Locate the cell with the specified text and output its (X, Y) center coordinate. 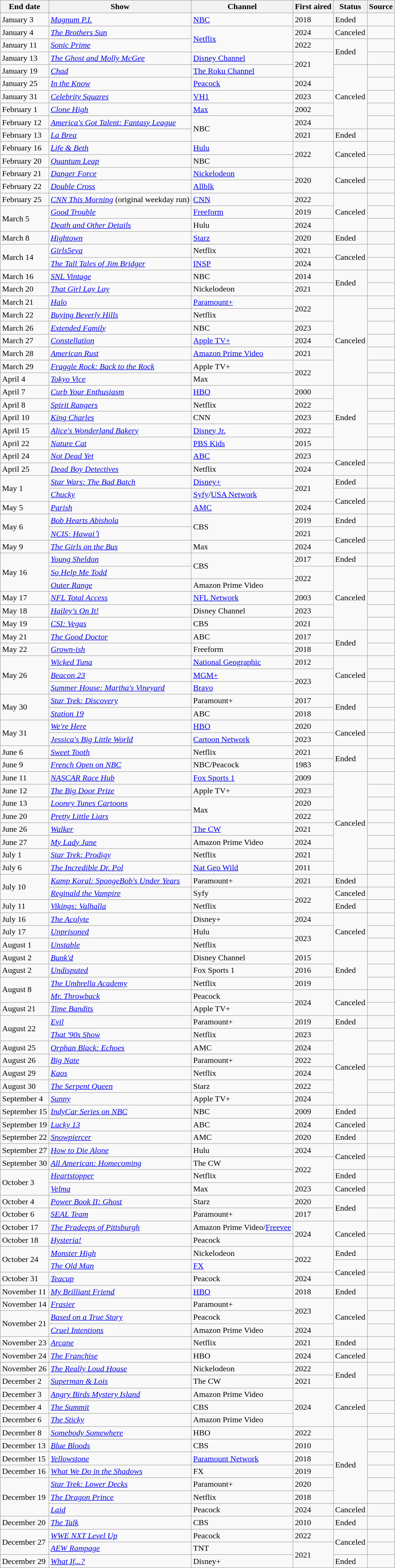
First aired (313, 7)
May 21 (25, 636)
July 1 (25, 855)
The Girls on the Bus (120, 547)
December 20 (25, 1523)
December 19 (25, 1497)
Kamp Koral: SpongeBob's Under Years (120, 880)
The Big Door Prize (120, 791)
Channel (242, 7)
National Geographic (242, 662)
December 29 (25, 1561)
Reginald the Vampire (120, 893)
Extended Family (120, 328)
July 10 (25, 887)
May 9 (25, 547)
Orphan Black: Echoes (120, 1047)
August 8 (25, 990)
INSP (242, 264)
CSI: Vegas (120, 624)
Walker (120, 829)
VH1 (242, 97)
Arcane (120, 1343)
April 10 (25, 418)
March 27 (25, 340)
The Good Doctor (120, 636)
The Sticky (120, 1420)
Nature Cat (120, 443)
Syfy/USA Network (242, 495)
All American: Homecoming (120, 1163)
Vikings: Valhalla (120, 906)
August 21 (25, 1009)
August 29 (25, 1073)
January 31 (25, 97)
Hysteria! (120, 1240)
My Brilliant Friend (120, 1291)
January 3 (25, 20)
2016 (313, 970)
The Old Man (120, 1266)
2014 (313, 276)
Power Book II: Ghost (120, 1202)
November 23 (25, 1343)
June 11 (25, 778)
October 31 (25, 1278)
February 21 (25, 174)
Chucky (120, 495)
Clone High (120, 109)
Beacon 23 (120, 675)
Tokyo Vice (120, 379)
March 5 (25, 219)
Hightown (120, 238)
April 7 (25, 392)
The Dragon Prince (120, 1497)
The Ghost and Molly McGee (120, 58)
June 27 (25, 842)
May 18 (25, 611)
July 11 (25, 906)
Star Trek: Prodigy (120, 855)
Evil (120, 1022)
Outer Range (120, 585)
The Brothers Sun (120, 32)
April 24 (25, 456)
The Tall Tales of Jim Bridger (120, 264)
Star Trek: Lower Decks (120, 1484)
La Brea (120, 135)
Heartstopper (120, 1176)
Buying Beverly Hills (120, 315)
February 13 (25, 135)
November 14 (25, 1304)
April 25 (25, 469)
NCIS: Hawaiʻi (120, 533)
June 13 (25, 803)
July 6 (25, 868)
Mr. Throwback (120, 996)
September 22 (25, 1137)
Jessica's Big Little World (120, 739)
The Really Loud House (120, 1369)
Allblk (242, 187)
Curb Your Enthusiasm (120, 392)
September 4 (25, 1099)
The Incredible Dr. Pol (120, 868)
May 5 (25, 507)
SEAL Team (120, 1214)
October 4 (25, 1202)
Based on a True Story (120, 1317)
May 16 (25, 572)
Nat Geo Wild (242, 868)
January 11 (25, 45)
Chad (120, 71)
March 14 (25, 257)
Snowpiercer (120, 1137)
Yellowstone (120, 1458)
What We Do in the Shadows (120, 1471)
Celebrity Squares (120, 97)
June 26 (25, 829)
IndyCar Series on NBC (120, 1112)
July 16 (25, 919)
Teacup (120, 1278)
The Franchise (120, 1356)
Dead Boy Detectives (120, 469)
Cartoon Network (242, 739)
My Lady Jane (120, 842)
NFL Network (242, 598)
August 25 (25, 1047)
December 15 (25, 1458)
February 25 (25, 199)
March 22 (25, 315)
Big Nate (120, 1060)
August 1 (25, 945)
May 6 (25, 527)
Double Cross (120, 187)
That '90s Show (120, 1035)
NFL Total Access (120, 598)
March 29 (25, 366)
February 20 (25, 161)
December 27 (25, 1542)
Sonic Prime (120, 45)
Grown-ish (120, 649)
June 20 (25, 816)
Somebody Somewhere (120, 1433)
2002 (313, 109)
Station 19 (120, 714)
Velma (120, 1189)
Constellation (120, 340)
PBS Kids (242, 443)
What If...? (120, 1561)
May 19 (25, 624)
September 19 (25, 1125)
January 13 (25, 58)
February 16 (25, 148)
Sweet Tooth (120, 752)
Death and Other Details (120, 225)
2011 (313, 868)
Amazon Prime Video/Freevee (242, 1227)
Parish (120, 507)
The Acolyte (120, 919)
American Rust (120, 353)
Undisputed (120, 970)
August 30 (25, 1086)
May 22 (25, 649)
December 2 (25, 1381)
April 8 (25, 405)
October 6 (25, 1214)
AEW Rampage (120, 1548)
June 12 (25, 791)
The Pradeeps of Pittsburgh (120, 1227)
Bob Hearts Abishola (120, 520)
SNL Vintage (120, 276)
November 11 (25, 1291)
Alice's Wonderland Bakery (120, 431)
November 24 (25, 1356)
WWE NXT Level Up (120, 1536)
October 3 (25, 1182)
March 20 (25, 289)
Bravo (242, 688)
Bunk'd (120, 958)
September 27 (25, 1150)
Laid (120, 1510)
End date (25, 7)
Paramount Network (242, 1458)
August 26 (25, 1060)
Fraggle Rock: Back to the Rock (120, 366)
Blue Bloods (120, 1446)
The Serpent Queen (120, 1086)
Lucky 13 (120, 1125)
CNN This Morning (original weekday run) (120, 199)
MGM+ (242, 675)
January 4 (25, 32)
King Charles (120, 418)
December 4 (25, 1407)
April 15 (25, 431)
How to Die Alone (120, 1150)
May 26 (25, 675)
September 30 (25, 1163)
Monster High (120, 1253)
September 15 (25, 1112)
January 25 (25, 84)
December 3 (25, 1394)
July 17 (25, 932)
In the Know (120, 84)
The Talk (120, 1523)
Source (381, 7)
March 21 (25, 302)
Wicked Tuna (120, 662)
2012 (313, 662)
Danger Force (120, 174)
1983 (313, 765)
NBC/Peacock (242, 765)
The Roku Channel (242, 71)
February 22 (25, 187)
March 8 (25, 238)
Not Dead Yet (120, 456)
Magnum P.I. (120, 20)
Summer House: Martha's Vineyard (120, 688)
Pretty Little Liars (120, 816)
Superman & Lois (120, 1381)
December 16 (25, 1471)
Looney Tunes Cartoons (120, 803)
Star Wars: The Bad Batch (120, 482)
March 26 (25, 328)
May 1 (25, 488)
March 28 (25, 353)
The Summit (120, 1407)
May 30 (25, 707)
That Girl Lay Lay (120, 289)
We're Here (120, 726)
May 31 (25, 733)
Disney Jr. (242, 431)
The Umbrella Academy (120, 983)
August 22 (25, 1028)
2000 (313, 392)
Unprisoned (120, 932)
May 17 (25, 598)
TNT (242, 1548)
Star Trek: Discovery (120, 701)
Girls5eva (120, 251)
April 22 (25, 443)
Unstable (120, 945)
NASCAR Race Hub (120, 778)
March 16 (25, 276)
Spirit Rangers (120, 405)
December 6 (25, 1420)
June 6 (25, 752)
Sunny (120, 1099)
Young Sheldon (120, 559)
2003 (313, 598)
November 26 (25, 1369)
Frasier (120, 1304)
America's Got Talent: Fantasy League (120, 122)
Kaos (120, 1073)
February 1 (25, 109)
April 4 (25, 379)
French Open on NBC (120, 765)
Good Trouble (120, 212)
Life & Beth (120, 148)
Status (350, 7)
Angry Birds Mystery Island (120, 1394)
Syfy (242, 893)
Show (120, 7)
October 24 (25, 1259)
December 13 (25, 1446)
Cruel Intentions (120, 1330)
Quantum Leap (120, 161)
February 12 (25, 122)
December 8 (25, 1433)
October 17 (25, 1227)
June 9 (25, 765)
October 18 (25, 1240)
November 21 (25, 1324)
So Help Me Todd (120, 572)
Halo (120, 302)
Hailey's On It! (120, 611)
Time Bandits (120, 1009)
January 19 (25, 71)
